Search for the cell housing the specified text and yield its [X, Y] center coordinate. 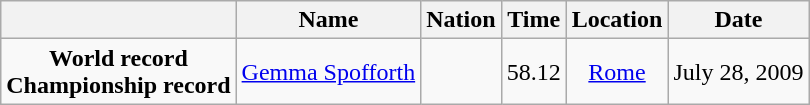
Gemma Spofforth [328, 72]
Name [328, 20]
Time [534, 20]
World record Championship record [118, 72]
July 28, 2009 [738, 72]
58.12 [534, 72]
Date [738, 20]
Rome [617, 72]
Location [617, 20]
Nation [461, 20]
